Determine the (x, y) coordinate at the center of the cell enclosing the given text.  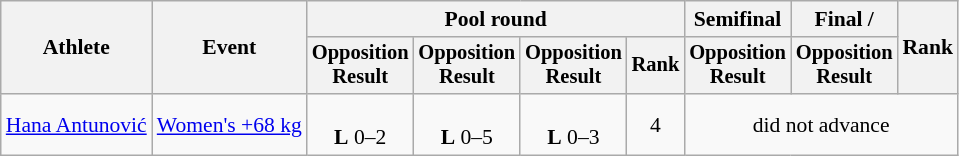
Women's +68 kg (230, 124)
Pool round (496, 19)
did not advance (821, 124)
Event (230, 48)
Semifinal (738, 19)
L 0–5 (468, 124)
L 0–2 (360, 124)
Hana Antunović (76, 124)
Athlete (76, 48)
4 (656, 124)
Final / (844, 19)
L 0–3 (574, 124)
